Detect which cell encompasses the target text, then output its (X, Y) center coordinate. 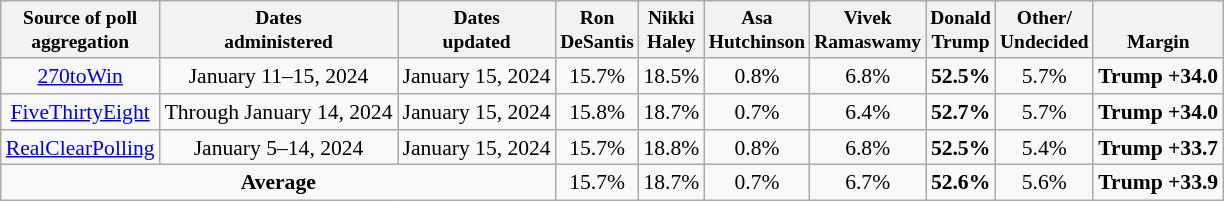
52.7% (961, 112)
270toWin (80, 76)
Trump +33.9 (1158, 183)
January 11–15, 2024 (279, 76)
5.6% (1044, 183)
RonDeSantis (598, 30)
VivekRamaswamy (868, 30)
Margin (1158, 30)
Datesadministered (279, 30)
FiveThirtyEight (80, 112)
18.8% (671, 148)
Other/Undecided (1044, 30)
Through January 14, 2024 (279, 112)
DonaldTrump (961, 30)
18.5% (671, 76)
Average (278, 183)
52.6% (961, 183)
5.4% (1044, 148)
NikkiHaley (671, 30)
AsaHutchinson (756, 30)
January 5–14, 2024 (279, 148)
6.7% (868, 183)
6.4% (868, 112)
15.8% (598, 112)
Trump +33.7 (1158, 148)
Datesupdated (477, 30)
Source of pollaggregation (80, 30)
RealClearPolling (80, 148)
